Return (X, Y) of the center of cell containing provided text 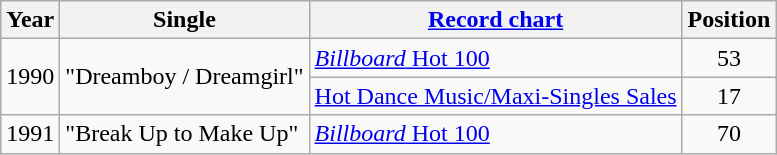
1991 (30, 134)
Hot Dance Music/Maxi-Singles Sales (496, 96)
Record chart (496, 20)
17 (729, 96)
70 (729, 134)
Single (184, 20)
"Break Up to Make Up" (184, 134)
"Dreamboy / Dreamgirl" (184, 77)
Position (729, 20)
1990 (30, 77)
Year (30, 20)
53 (729, 58)
